Identify which cell holds the provided text, then report its (x, y) central coordinate. 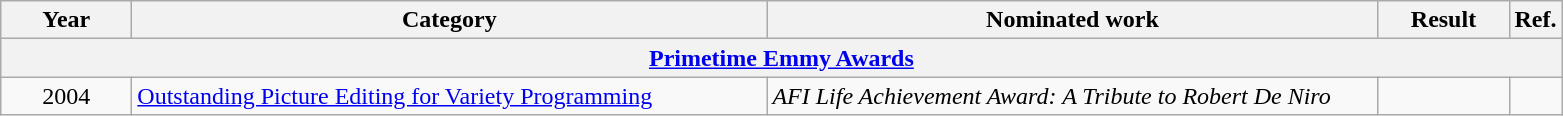
Nominated work (1072, 20)
Year (66, 20)
Result (1444, 20)
Category (450, 20)
AFI Life Achievement Award: A Tribute to Robert De Niro (1072, 96)
Primetime Emmy Awards (782, 58)
Ref. (1536, 20)
2004 (66, 96)
Outstanding Picture Editing for Variety Programming (450, 96)
